Provide the [x, y] coordinate of the cell's center where the given text is located.  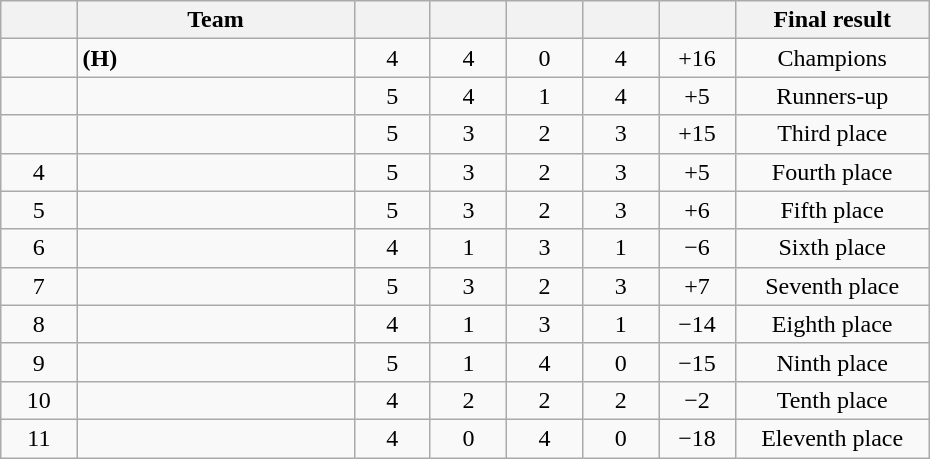
Final result [832, 20]
11 [39, 438]
+16 [697, 58]
Third place [832, 134]
Champions [832, 58]
7 [39, 286]
+6 [697, 210]
(H) [216, 58]
Eleventh place [832, 438]
Tenth place [832, 400]
Runners-up [832, 96]
6 [39, 248]
−14 [697, 324]
10 [39, 400]
Fifth place [832, 210]
Ninth place [832, 362]
9 [39, 362]
Seventh place [832, 286]
Fourth place [832, 172]
−2 [697, 400]
Eighth place [832, 324]
+15 [697, 134]
+7 [697, 286]
Sixth place [832, 248]
−15 [697, 362]
−18 [697, 438]
8 [39, 324]
Team [216, 20]
−6 [697, 248]
